Capture the cell that displays the provided text and extract its [X, Y] central coordinate. 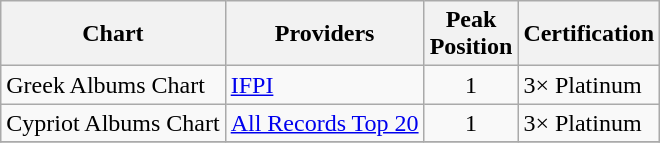
Certification [589, 34]
IFPI [324, 85]
Chart [113, 34]
Greek Albums Chart [113, 85]
PeakPosition [471, 34]
Cypriot Albums Chart [113, 123]
Providers [324, 34]
All Records Top 20 [324, 123]
